Find where the given text appears and provide that cell's center as (x, y) coordinate. 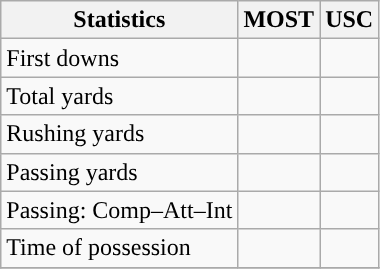
Statistics (120, 20)
Rushing yards (120, 134)
Total yards (120, 96)
First downs (120, 58)
USC (350, 20)
Time of possession (120, 248)
Passing yards (120, 172)
MOST (279, 20)
Passing: Comp–Att–Int (120, 210)
